Find where the given text appears and provide that cell's center as (x, y) coordinate. 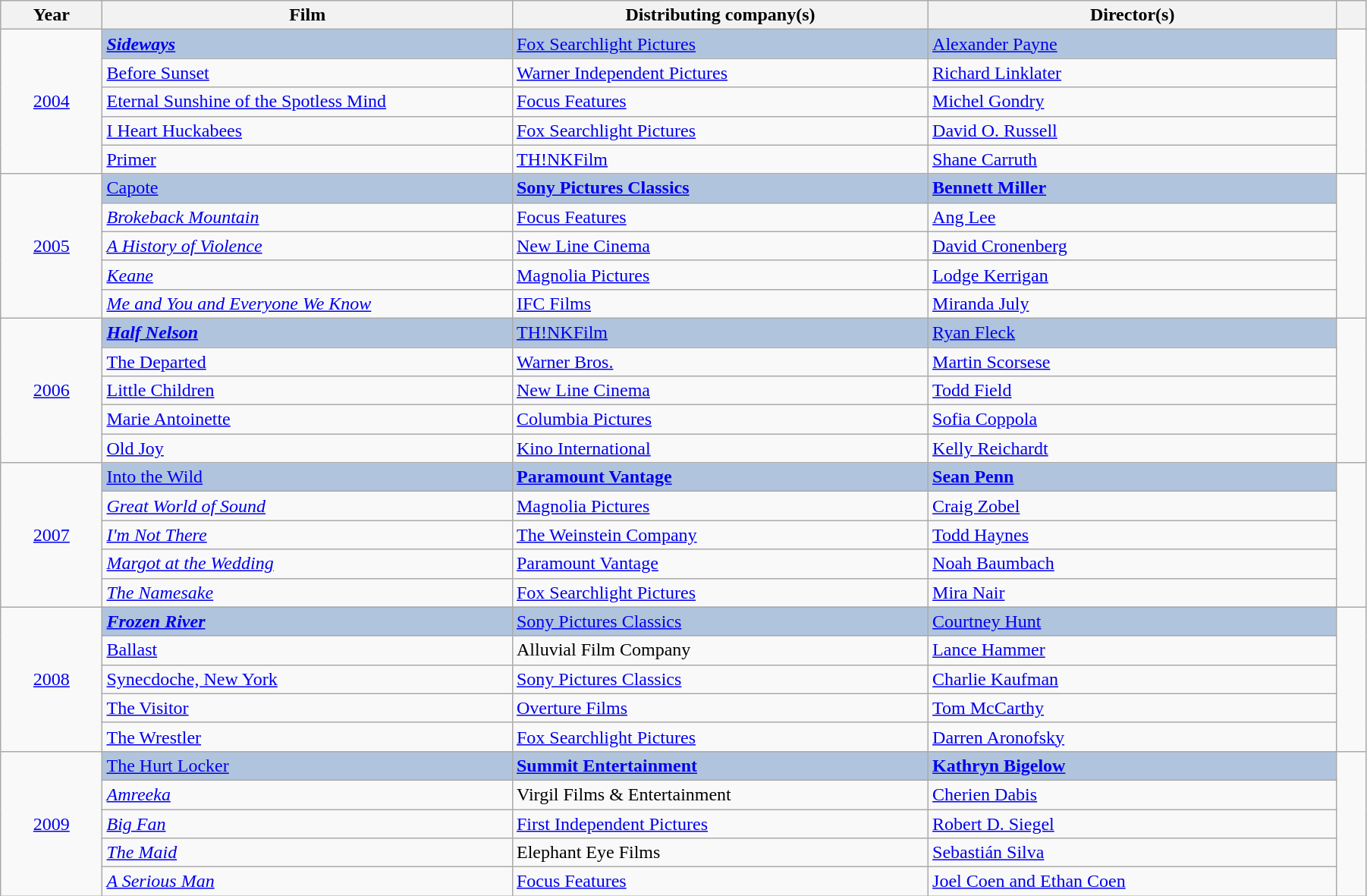
Ryan Fleck (1133, 332)
Miranda July (1133, 303)
Half Nelson (308, 332)
Summit Entertainment (720, 766)
The Weinstein Company (720, 535)
Todd Field (1133, 391)
The Departed (308, 362)
Todd Haynes (1133, 535)
Ballast (308, 650)
2005 (52, 246)
2009 (52, 823)
Before Sunset (308, 73)
Joel Coen and Ethan Coen (1133, 882)
Marie Antoinette (308, 420)
Kathryn Bigelow (1133, 766)
Old Joy (308, 448)
Distributing company(s) (720, 15)
Elephant Eye Films (720, 853)
Courtney Hunt (1133, 621)
2004 (52, 102)
Overture Films (720, 708)
Alluvial Film Company (720, 650)
Great World of Sound (308, 506)
Brokeback Mountain (308, 217)
Little Children (308, 391)
The Maid (308, 853)
Into the Wild (308, 477)
Mira Nair (1133, 593)
Shane Carruth (1133, 159)
Lodge Kerrigan (1133, 275)
Warner Independent Pictures (720, 73)
2007 (52, 535)
David O. Russell (1133, 130)
Kelly Reichardt (1133, 448)
Sean Penn (1133, 477)
Frozen River (308, 621)
Lance Hammer (1133, 650)
Synecdoche, New York (308, 679)
Ang Lee (1133, 217)
Keane (308, 275)
Noah Baumbach (1133, 564)
Alexander Payne (1133, 44)
Year (52, 15)
Richard Linklater (1133, 73)
Darren Aronofsky (1133, 737)
Columbia Pictures (720, 420)
2006 (52, 390)
First Independent Pictures (720, 823)
Margot at the Wedding (308, 564)
Robert D. Siegel (1133, 823)
Eternal Sunshine of the Spotless Mind (308, 102)
Sofia Coppola (1133, 420)
Virgil Films & Entertainment (720, 794)
Primer (308, 159)
A History of Violence (308, 246)
Sebastián Silva (1133, 853)
Bennett Miller (1133, 188)
Director(s) (1133, 15)
Amreeka (308, 794)
Kino International (720, 448)
Sideways (308, 44)
Capote (308, 188)
The Hurt Locker (308, 766)
Cherien Dabis (1133, 794)
A Serious Man (308, 882)
2008 (52, 679)
David Cronenberg (1133, 246)
Michel Gondry (1133, 102)
Charlie Kaufman (1133, 679)
Warner Bros. (720, 362)
The Namesake (308, 593)
The Visitor (308, 708)
I'm Not There (308, 535)
The Wrestler (308, 737)
Martin Scorsese (1133, 362)
Tom McCarthy (1133, 708)
Big Fan (308, 823)
Film (308, 15)
I Heart Huckabees (308, 130)
Me and You and Everyone We Know (308, 303)
Craig Zobel (1133, 506)
IFC Films (720, 303)
